Output the (x, y) coordinate of the center of the cell containing the given text.  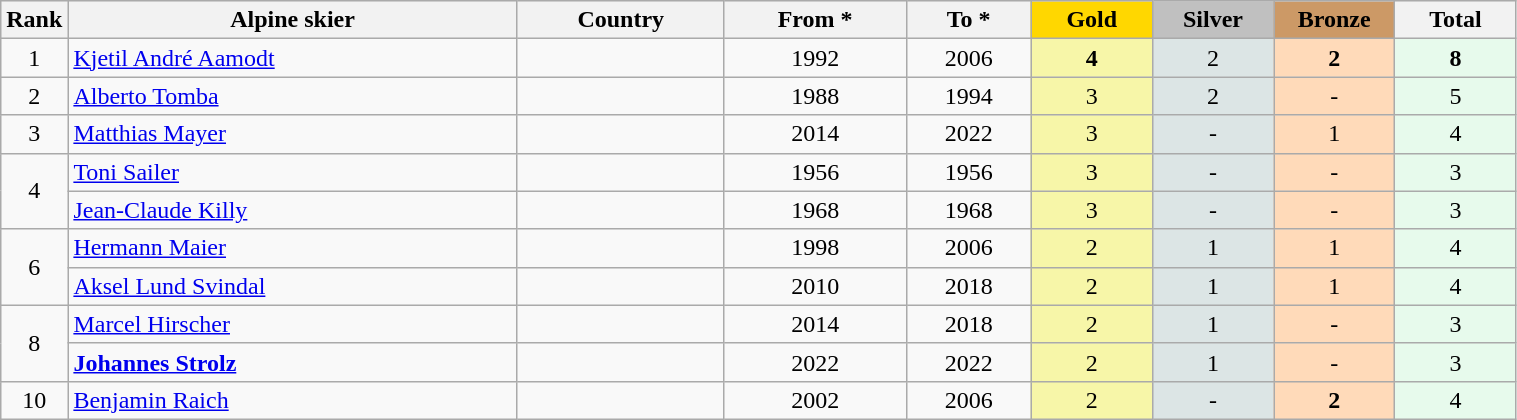
Silver (1212, 20)
2002 (815, 400)
Benjamin Raich (292, 400)
Alpine skier (292, 20)
Gold (1092, 20)
1988 (815, 96)
Bronze (1334, 20)
10 (34, 400)
To * (968, 20)
6 (34, 267)
Total (1456, 20)
Aksel Lund Svindal (292, 286)
Marcel Hirscher (292, 324)
Matthias Mayer (292, 134)
1994 (968, 96)
Hermann Maier (292, 248)
Rank (34, 20)
2010 (815, 286)
5 (1456, 96)
Alberto Tomba (292, 96)
Country (620, 20)
1992 (815, 58)
Johannes Strolz (292, 362)
1998 (815, 248)
Kjetil André Aamodt (292, 58)
Jean-Claude Killy (292, 210)
From * (815, 20)
Toni Sailer (292, 172)
